Pinpoint the cell where the given text exists, returning its [X, Y] midpoint coordinate. 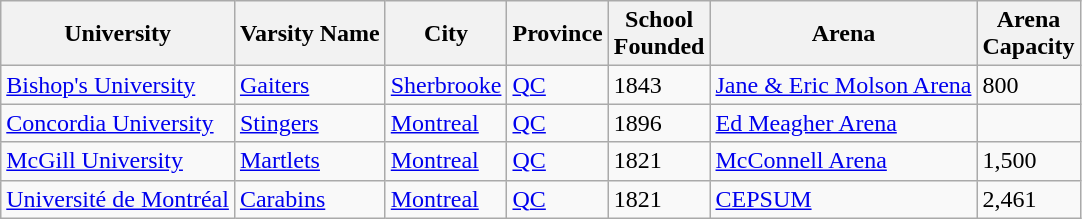
University [118, 34]
ArenaCapacity [1028, 34]
McConnell Arena [844, 161]
Stingers [310, 123]
Jane & Eric Molson Arena [844, 85]
800 [1028, 85]
Bishop's University [118, 85]
1843 [659, 85]
City [446, 34]
Varsity Name [310, 34]
Sherbrooke [446, 85]
CEPSUM [844, 199]
SchoolFounded [659, 34]
Université de Montréal [118, 199]
Ed Meagher Arena [844, 123]
Gaiters [310, 85]
Carabins [310, 199]
2,461 [1028, 199]
Concordia University [118, 123]
1,500 [1028, 161]
1896 [659, 123]
Arena [844, 34]
Province [558, 34]
Martlets [310, 161]
McGill University [118, 161]
